Detect which cell encompasses the target text, then output its [x, y] center coordinate. 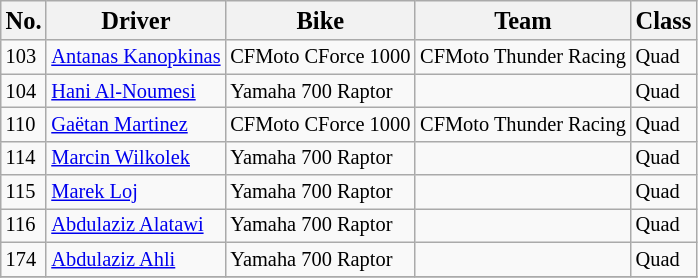
Team [522, 20]
Abdulaziz Alatawi [136, 225]
Hani Al-Noumesi [136, 91]
103 [24, 57]
110 [24, 124]
Class [664, 20]
Marcin Wilkolek [136, 158]
114 [24, 158]
Marek Loj [136, 192]
Bike [320, 20]
No. [24, 20]
Antanas Kanopkinas [136, 57]
116 [24, 225]
174 [24, 259]
Gaëtan Martinez [136, 124]
115 [24, 192]
104 [24, 91]
Driver [136, 20]
Abdulaziz Ahli [136, 259]
